From the cell containing the given text, extract its center point as [x, y] coordinate. 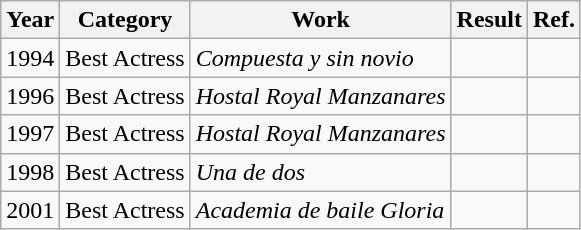
1997 [30, 134]
Una de dos [320, 172]
Work [320, 20]
2001 [30, 210]
1996 [30, 96]
Ref. [554, 20]
Year [30, 20]
Compuesta y sin novio [320, 58]
Category [125, 20]
Academia de baile Gloria [320, 210]
1998 [30, 172]
1994 [30, 58]
Result [489, 20]
